Locate the cell with the specified text and output its (X, Y) center coordinate. 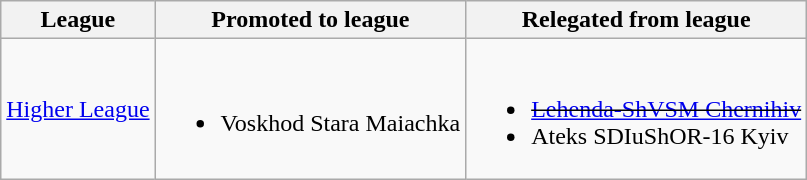
Higher League (78, 109)
Voskhod Stara Maiachka (310, 109)
Relegated from league (636, 20)
Promoted to league (310, 20)
League (78, 20)
Lehenda-ShVSM ChernihivAteks SDIuShOR-16 Kyiv (636, 109)
